From the cell containing the given text, extract its center point as (X, Y) coordinate. 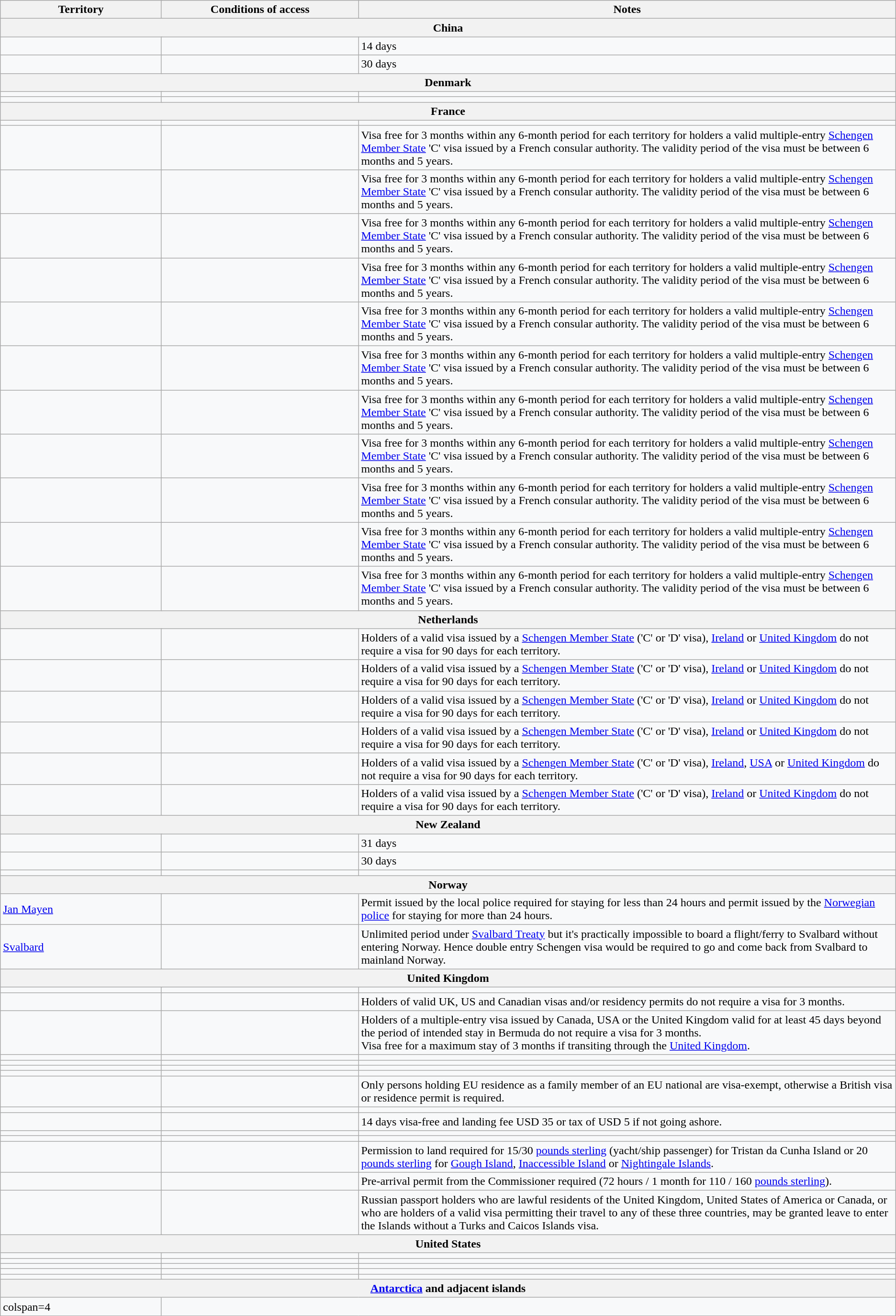
China (448, 28)
United Kingdom (448, 978)
Holders of valid UK, US and Canadian visas and/or residency permits do not require a visa for 3 months. (627, 1001)
colspan=4 (81, 1306)
Only persons holding EU residence as a family member of an EU national are visa-exempt, otherwise a British visa or residence permit is required. (627, 1091)
Pre-arrival permit from the Commissioner required (72 hours / 1 month for 110 / 160 pounds sterling). (627, 1181)
Netherlands (448, 619)
Notes (627, 10)
14 days (627, 46)
Svalbard (81, 947)
Norway (448, 885)
United States (448, 1244)
Territory (81, 10)
New Zealand (448, 824)
Jan Mayen (81, 910)
Conditions of access (259, 10)
31 days (627, 843)
Denmark (448, 82)
14 days visa-free and landing fee USD 35 or tax of USD 5 if not going ashore. (627, 1122)
Antarctica and adjacent islands (448, 1288)
France (448, 111)
